Detect which cell encompasses the target text, then output its [x, y] center coordinate. 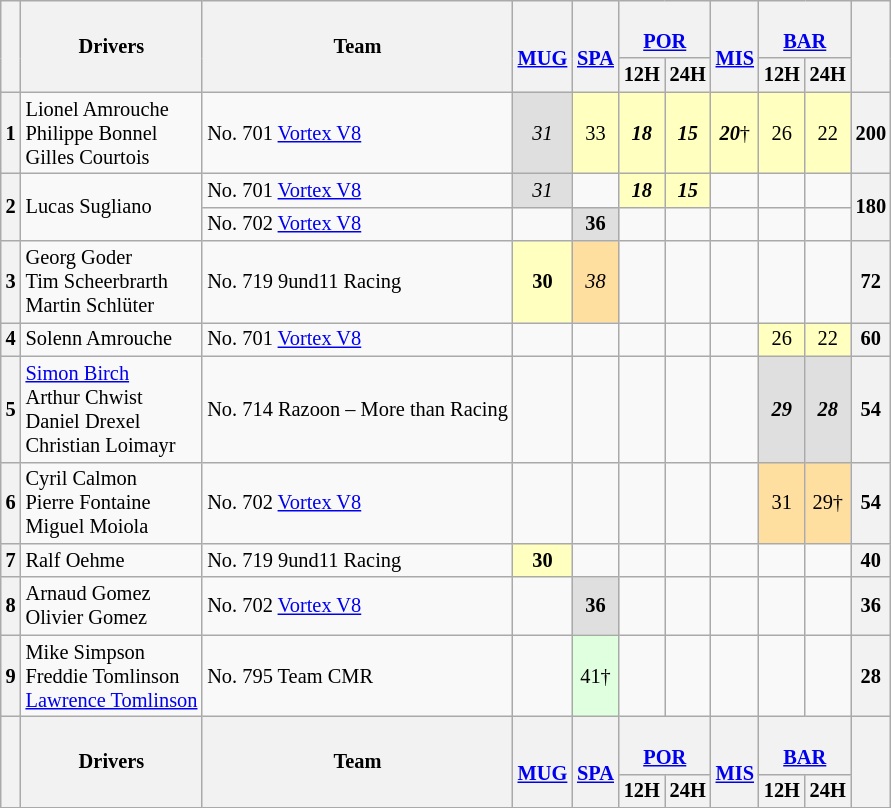
9 [11, 676]
180 [871, 206]
6 [11, 503]
Lucas Sugliano [112, 206]
Simon Birch Arthur Chwist Daniel Drexel Christian Loimayr [112, 409]
20† [735, 133]
Cyril Calmon Pierre Fontaine Miguel Moiola [112, 503]
1 [11, 133]
No. 714 Razoon – More than Racing [357, 409]
29† [828, 503]
3 [11, 282]
Ralf Oehme [112, 560]
200 [871, 133]
Solenn Amrouche [112, 339]
41† [596, 676]
40 [871, 560]
Georg Goder Tim Scheerbrarth Martin Schlüter [112, 282]
Mike Simpson Freddie Tomlinson Lawrence Tomlinson [112, 676]
8 [11, 606]
No. 795 Team CMR [357, 676]
60 [871, 339]
2 [11, 206]
Arnaud Gomez Olivier Gomez [112, 606]
Lionel Amrouche Philippe Bonnel Gilles Courtois [112, 133]
33 [596, 133]
4 [11, 339]
7 [11, 560]
5 [11, 409]
29 [782, 409]
38 [596, 282]
72 [871, 282]
